For the text-containing cell, return its midpoint in (X, Y) coordinate format. 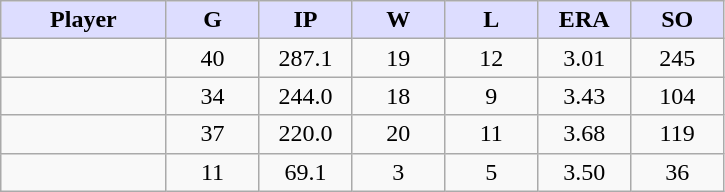
40 (212, 58)
W (398, 20)
20 (398, 134)
3.68 (584, 134)
34 (212, 96)
220.0 (306, 134)
L (492, 20)
104 (678, 96)
287.1 (306, 58)
119 (678, 134)
3.01 (584, 58)
ERA (584, 20)
SO (678, 20)
Player (84, 20)
3.43 (584, 96)
19 (398, 58)
IP (306, 20)
5 (492, 172)
3 (398, 172)
18 (398, 96)
69.1 (306, 172)
12 (492, 58)
37 (212, 134)
245 (678, 58)
G (212, 20)
9 (492, 96)
36 (678, 172)
244.0 (306, 96)
3.50 (584, 172)
